Determine the [x, y] coordinate at the center of the cell enclosing the given text.  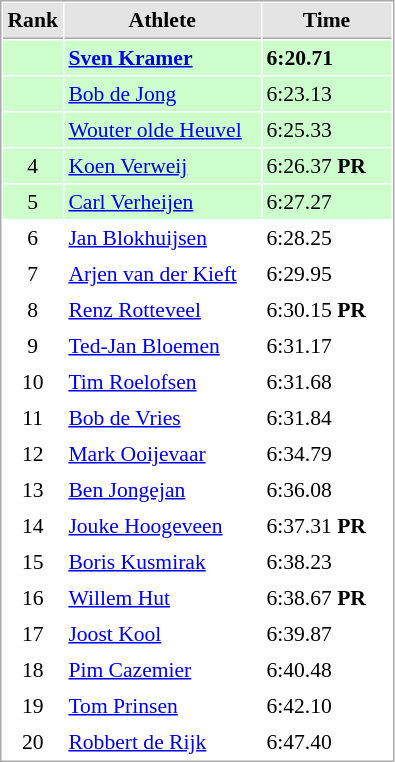
Sven Kramer [162, 57]
6:29.95 [326, 273]
Joost Kool [162, 633]
Jan Blokhuijsen [162, 237]
6:47.40 [326, 741]
9 [32, 345]
10 [32, 381]
17 [32, 633]
6 [32, 237]
Jouke Hoogeveen [162, 525]
6:39.87 [326, 633]
6:40.48 [326, 669]
Robbert de Rijk [162, 741]
6:28.25 [326, 237]
13 [32, 489]
14 [32, 525]
Carl Verheijen [162, 201]
6:20.71 [326, 57]
6:38.23 [326, 561]
Ted-Jan Bloemen [162, 345]
6:31.84 [326, 417]
18 [32, 669]
Time [326, 21]
6:31.17 [326, 345]
6:37.31 PR [326, 525]
Athlete [162, 21]
6:34.79 [326, 453]
20 [32, 741]
19 [32, 705]
Bob de Vries [162, 417]
Tim Roelofsen [162, 381]
11 [32, 417]
Renz Rotteveel [162, 309]
12 [32, 453]
4 [32, 165]
6:42.10 [326, 705]
Rank [32, 21]
6:26.37 PR [326, 165]
Ben Jongejan [162, 489]
15 [32, 561]
Boris Kusmirak [162, 561]
6:30.15 PR [326, 309]
8 [32, 309]
6:38.67 PR [326, 597]
Tom Prinsen [162, 705]
Willem Hut [162, 597]
6:27.27 [326, 201]
Arjen van der Kieft [162, 273]
6:31.68 [326, 381]
Pim Cazemier [162, 669]
Mark Ooijevaar [162, 453]
5 [32, 201]
6:36.08 [326, 489]
6:23.13 [326, 93]
6:25.33 [326, 129]
16 [32, 597]
7 [32, 273]
Koen Verweij [162, 165]
Wouter olde Heuvel [162, 129]
Bob de Jong [162, 93]
